Identify which cell holds the provided text, then report its (x, y) central coordinate. 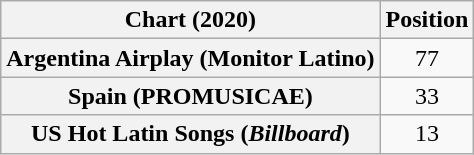
33 (427, 96)
Chart (2020) (190, 20)
US Hot Latin Songs (Billboard) (190, 134)
77 (427, 58)
Position (427, 20)
Spain (PROMUSICAE) (190, 96)
Argentina Airplay (Monitor Latino) (190, 58)
13 (427, 134)
